Provide the [X, Y] coordinate of the cell's center where the given text is located.  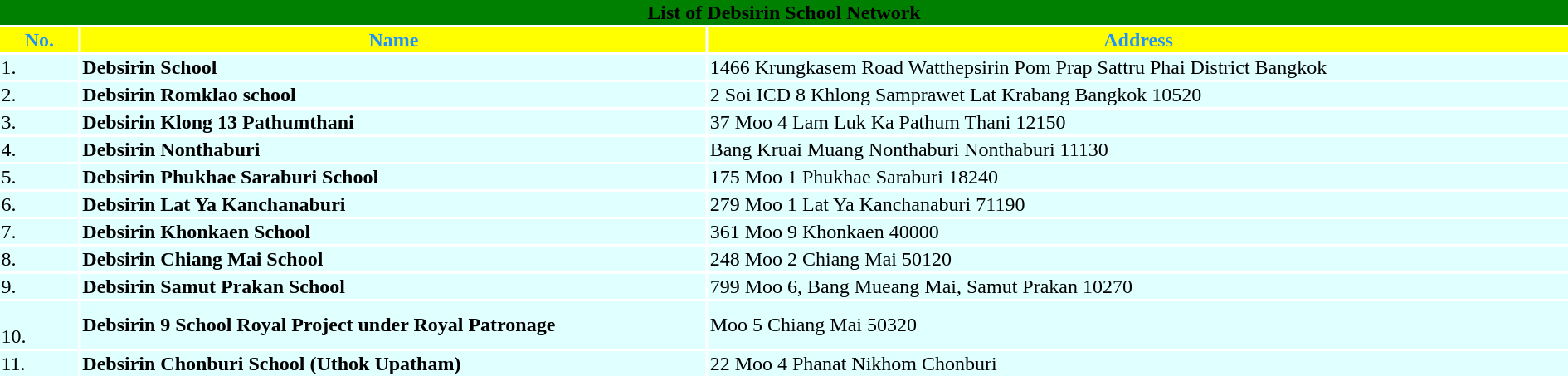
3. [40, 122]
Bang Kruai Muang Nonthaburi Nonthaburi 11130 [1138, 149]
Debsirin Romklao school [393, 95]
22 Moo 4 Phanat Nikhom Chonburi [1138, 364]
No. [40, 40]
10. [40, 325]
Debsirin Phukhae Saraburi School [393, 177]
Address [1138, 40]
799 Moo 6, Bang Mueang Mai, Samut Prakan 10270 [1138, 286]
Debsirin School [393, 67]
Moo 5 Chiang Mai 50320 [1138, 325]
Debsirin Chonburi School (Uthok Upatham) [393, 364]
Debsirin Klong 13 Pathumthani [393, 122]
5. [40, 177]
2 Soi ICD 8 Khlong Samprawet Lat Krabang Bangkok 10520 [1138, 95]
361 Moo 9 Khonkaen 40000 [1138, 232]
List of Debsirin School Network [784, 12]
175 Moo 1 Phukhae Saraburi 18240 [1138, 177]
Debsirin Samut Prakan School [393, 286]
Debsirin 9 School Royal Project under Royal Patronage [393, 325]
248 Moo 2 Chiang Mai 50120 [1138, 259]
11. [40, 364]
279 Moo 1 Lat Ya Kanchanaburi 71190 [1138, 204]
Name [393, 40]
Debsirin Chiang Mai School [393, 259]
37 Moo 4 Lam Luk Ka Pathum Thani 12150 [1138, 122]
Debsirin Lat Ya Kanchanaburi [393, 204]
Debsirin Khonkaen School [393, 232]
4. [40, 149]
6. [40, 204]
Debsirin Nonthaburi [393, 149]
7. [40, 232]
1. [40, 67]
8. [40, 259]
2. [40, 95]
1466 Krungkasem Road Watthepsirin Pom Prap Sattru Phai District Bangkok [1138, 67]
9. [40, 286]
